Pinpoint the cell where the given text exists, returning its [X, Y] midpoint coordinate. 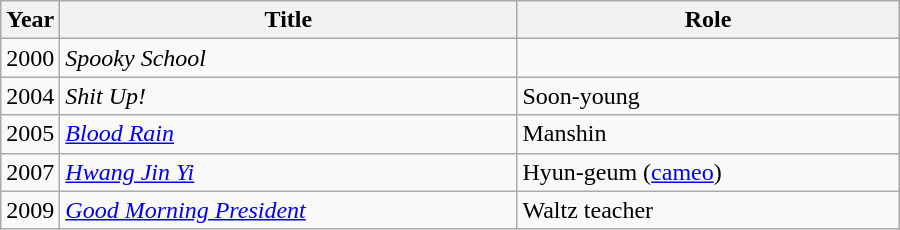
2000 [30, 58]
Shit Up! [288, 96]
2005 [30, 134]
Manshin [708, 134]
Spooky School [288, 58]
Good Morning President [288, 210]
Year [30, 20]
Role [708, 20]
2007 [30, 172]
Blood Rain [288, 134]
Hwang Jin Yi [288, 172]
Waltz teacher [708, 210]
Soon-young [708, 96]
Hyun-geum (cameo) [708, 172]
2009 [30, 210]
Title [288, 20]
2004 [30, 96]
